Locate the cell with the specified text and output its [x, y] center coordinate. 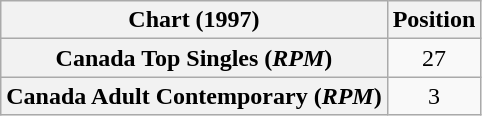
Position [434, 20]
Canada Top Singles (RPM) [194, 58]
3 [434, 96]
Canada Adult Contemporary (RPM) [194, 96]
27 [434, 58]
Chart (1997) [194, 20]
